Extract the [x, y] coordinate from the center of the cell holding the provided text.  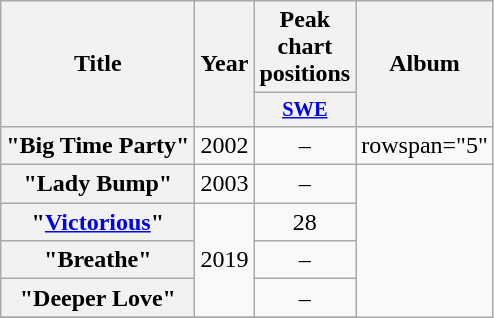
2003 [224, 184]
Album [425, 64]
"Victorious" [98, 222]
Peak chart positions [305, 47]
"Lady Bump" [98, 184]
Title [98, 64]
rowspan="5" [425, 145]
Year [224, 64]
28 [305, 222]
"Deeper Love" [98, 298]
2002 [224, 145]
2019 [224, 260]
SWE [305, 110]
"Breathe" [98, 260]
"Big Time Party" [98, 145]
